Scan for the cell matching the given text and deliver its (x, y) coordinate at center. 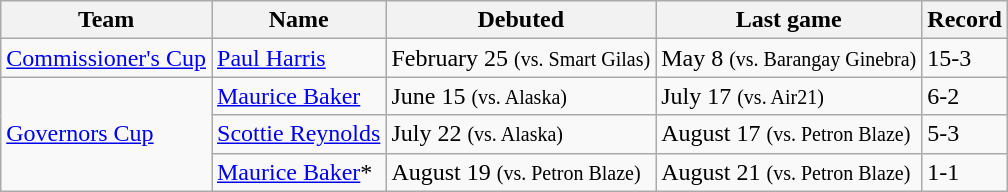
July 22 (vs. Alaska) (521, 134)
August 19 (vs. Petron Blaze) (521, 172)
February 25 (vs. Smart Gilas) (521, 58)
Maurice Baker* (299, 172)
1-1 (965, 172)
June 15 (vs. Alaska) (521, 96)
Record (965, 20)
Commissioner's Cup (106, 58)
6-2 (965, 96)
Team (106, 20)
5-3 (965, 134)
Scottie Reynolds (299, 134)
Debuted (521, 20)
May 8 (vs. Barangay Ginebra) (789, 58)
August 21 (vs. Petron Blaze) (789, 172)
Last game (789, 20)
Maurice Baker (299, 96)
August 17 (vs. Petron Blaze) (789, 134)
Governors Cup (106, 134)
Name (299, 20)
15-3 (965, 58)
July 17 (vs. Air21) (789, 96)
Paul Harris (299, 58)
